For the text-containing cell, return its midpoint in (x, y) coordinate format. 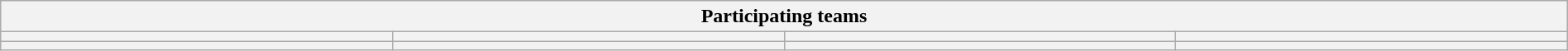
Participating teams (784, 16)
